Locate the cell with the specified text and output its (X, Y) center coordinate. 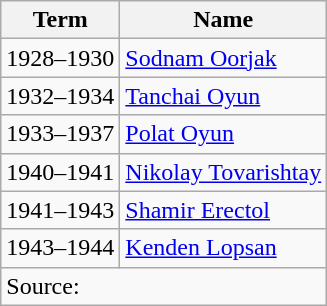
Shamir Erectol (224, 210)
1943–1944 (60, 248)
1940–1941 (60, 172)
Source: (164, 286)
1932–1934 (60, 96)
Term (60, 20)
1941–1943 (60, 210)
1928–1930 (60, 58)
Kenden Lopsan (224, 248)
Polat Oyun (224, 134)
Nikolay Tovarishtay (224, 172)
1933–1937 (60, 134)
Name (224, 20)
Tanchai Oyun (224, 96)
Sodnam Oorjak (224, 58)
